Detect which cell encompasses the target text, then output its [X, Y] center coordinate. 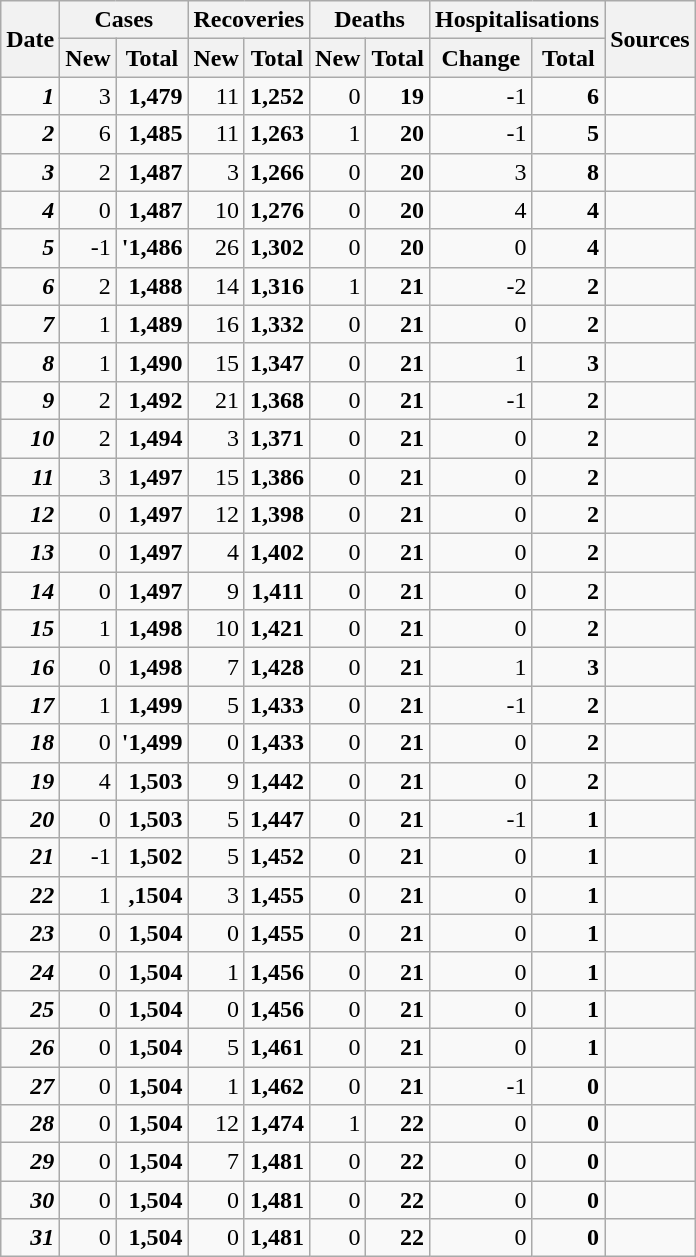
1,461 [276, 1047]
1,421 [276, 629]
1,332 [276, 324]
1,442 [276, 781]
23 [30, 933]
1,488 [152, 286]
1,398 [276, 515]
31 [30, 1238]
17 [30, 705]
1,276 [276, 210]
1,490 [152, 362]
1,492 [152, 400]
1,386 [276, 477]
-2 [482, 286]
1,266 [276, 172]
30 [30, 1200]
1,502 [152, 857]
1,428 [276, 667]
1,499 [152, 705]
1,462 [276, 1085]
Sources [650, 39]
1,302 [276, 248]
1,485 [152, 134]
Hospitalisations [518, 20]
Cases [124, 20]
Change [482, 58]
1,452 [276, 857]
1,494 [152, 438]
1,252 [276, 96]
,1504 [152, 895]
'1,499 [152, 743]
Date [30, 39]
25 [30, 1009]
1,368 [276, 400]
1,479 [152, 96]
1,347 [276, 362]
29 [30, 1162]
1,371 [276, 438]
'1,486 [152, 248]
13 [30, 553]
27 [30, 1085]
18 [30, 743]
1,263 [276, 134]
24 [30, 971]
1,411 [276, 591]
28 [30, 1124]
1,489 [152, 324]
Deaths [370, 20]
1,316 [276, 286]
1,474 [276, 1124]
1,402 [276, 553]
1,447 [276, 819]
Recoveries [249, 20]
